Return [x, y] of the center of cell containing provided text 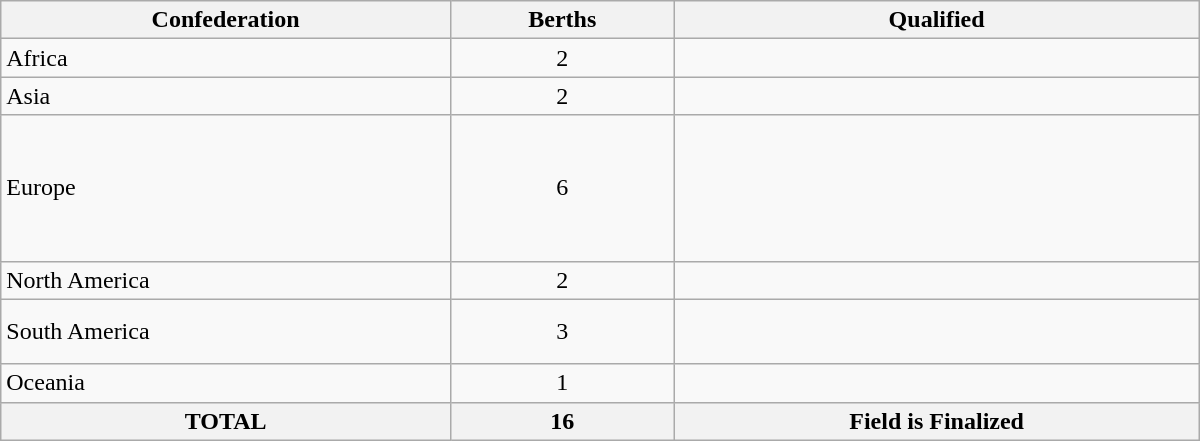
Confederation [226, 20]
TOTAL [226, 421]
3 [562, 332]
Asia [226, 96]
Africa [226, 58]
Oceania [226, 383]
6 [562, 188]
Europe [226, 188]
Qualified [936, 20]
North America [226, 280]
Field is Finalized [936, 421]
16 [562, 421]
1 [562, 383]
South America [226, 332]
Berths [562, 20]
